Search for the cell housing the specified text and yield its [x, y] center coordinate. 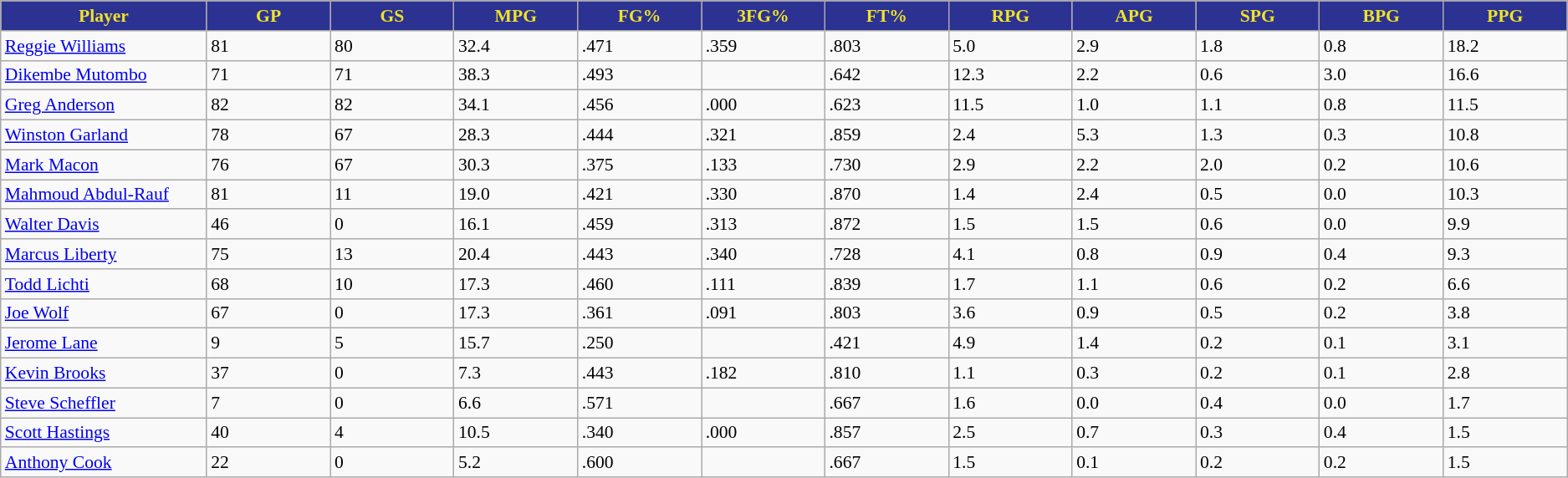
Greg Anderson [104, 105]
38.3 [516, 75]
Mark Macon [104, 165]
.571 [640, 403]
13 [392, 254]
80 [392, 46]
10.5 [516, 433]
5.2 [516, 463]
10.8 [1505, 135]
.870 [886, 195]
40 [268, 433]
18.2 [1505, 46]
Winston Garland [104, 135]
9 [268, 343]
.460 [640, 284]
3.6 [1010, 313]
Anthony Cook [104, 463]
.133 [764, 165]
.857 [886, 433]
.810 [886, 374]
RPG [1010, 16]
.321 [764, 135]
.250 [640, 343]
Steve Scheffler [104, 403]
4.1 [1010, 254]
.642 [886, 75]
3.0 [1382, 75]
4 [392, 433]
20.4 [516, 254]
11 [392, 195]
28.3 [516, 135]
.872 [886, 225]
BPG [1382, 16]
Scott Hastings [104, 433]
2.0 [1258, 165]
9.3 [1505, 254]
MPG [516, 16]
.600 [640, 463]
PPG [1505, 16]
.182 [764, 374]
.361 [640, 313]
.471 [640, 46]
0.7 [1134, 433]
.330 [764, 195]
Marcus Liberty [104, 254]
76 [268, 165]
GS [392, 16]
19.0 [516, 195]
5.0 [1010, 46]
1.8 [1258, 46]
32.4 [516, 46]
.623 [886, 105]
7 [268, 403]
78 [268, 135]
37 [268, 374]
46 [268, 225]
FG% [640, 16]
.456 [640, 105]
5.3 [1134, 135]
75 [268, 254]
1.6 [1010, 403]
1.0 [1134, 105]
.313 [764, 225]
3.8 [1505, 313]
APG [1134, 16]
.444 [640, 135]
.859 [886, 135]
.839 [886, 284]
10.6 [1505, 165]
.493 [640, 75]
10.3 [1505, 195]
Kevin Brooks [104, 374]
34.1 [516, 105]
.375 [640, 165]
7.3 [516, 374]
3FG% [764, 16]
Jerome Lane [104, 343]
.091 [764, 313]
.359 [764, 46]
.459 [640, 225]
16.6 [1505, 75]
2.8 [1505, 374]
Player [104, 16]
2.5 [1010, 433]
.111 [764, 284]
15.7 [516, 343]
9.9 [1505, 225]
Dikembe Mutombo [104, 75]
FT% [886, 16]
.730 [886, 165]
1.3 [1258, 135]
Reggie Williams [104, 46]
Joe Wolf [104, 313]
5 [392, 343]
16.1 [516, 225]
12.3 [1010, 75]
30.3 [516, 165]
SPG [1258, 16]
Walter Davis [104, 225]
Todd Lichti [104, 284]
3.1 [1505, 343]
68 [268, 284]
10 [392, 284]
.728 [886, 254]
GP [268, 16]
Mahmoud Abdul-Rauf [104, 195]
22 [268, 463]
4.9 [1010, 343]
